Return the (X, Y) coordinate for the center point of the cell that contains the specified text.  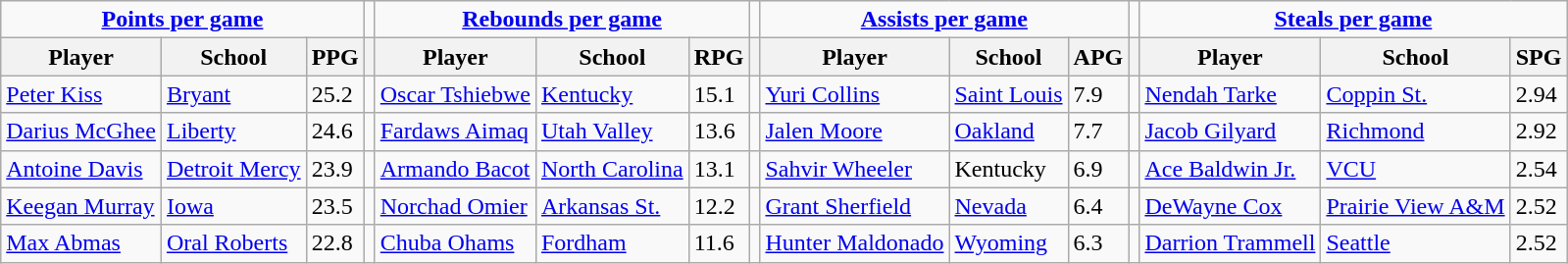
15.1 (719, 94)
Points per game (182, 20)
Fardaws Aimaq (455, 132)
Oscar Tshiebwe (455, 94)
25.2 (335, 94)
Sahvir Wheeler (855, 169)
Peter Kiss (81, 94)
23.9 (335, 169)
Saint Louis (1008, 94)
VCU (1416, 169)
Max Abmas (81, 243)
Darius McGhee (81, 132)
PPG (335, 57)
13.1 (719, 169)
Liberty (233, 132)
Wyoming (1008, 243)
Seattle (1416, 243)
Utah Valley (612, 132)
Armando Bacot (455, 169)
11.6 (719, 243)
RPG (719, 57)
Assists per game (944, 20)
6.4 (1098, 206)
Jacob Gilyard (1230, 132)
13.6 (719, 132)
Hunter Maldonado (855, 243)
6.3 (1098, 243)
Keegan Murray (81, 206)
Detroit Mercy (233, 169)
7.9 (1098, 94)
Oakland (1008, 132)
Norchad Omier (455, 206)
Ace Baldwin Jr. (1230, 169)
Darrion Trammell (1230, 243)
23.5 (335, 206)
2.92 (1539, 132)
Bryant (233, 94)
Oral Roberts (233, 243)
24.6 (335, 132)
APG (1098, 57)
Nevada (1008, 206)
12.2 (719, 206)
Fordham (612, 243)
2.94 (1539, 94)
Yuri Collins (855, 94)
SPG (1539, 57)
DeWayne Cox (1230, 206)
Arkansas St. (612, 206)
Nendah Tarke (1230, 94)
Prairie View A&M (1416, 206)
Jalen Moore (855, 132)
Chuba Ohams (455, 243)
Iowa (233, 206)
Rebounds per game (562, 20)
6.9 (1098, 169)
Steals per game (1353, 20)
7.7 (1098, 132)
22.8 (335, 243)
Coppin St. (1416, 94)
Antoine Davis (81, 169)
North Carolina (612, 169)
Richmond (1416, 132)
Grant Sherfield (855, 206)
2.54 (1539, 169)
